Capture the cell that displays the provided text and extract its (X, Y) central coordinate. 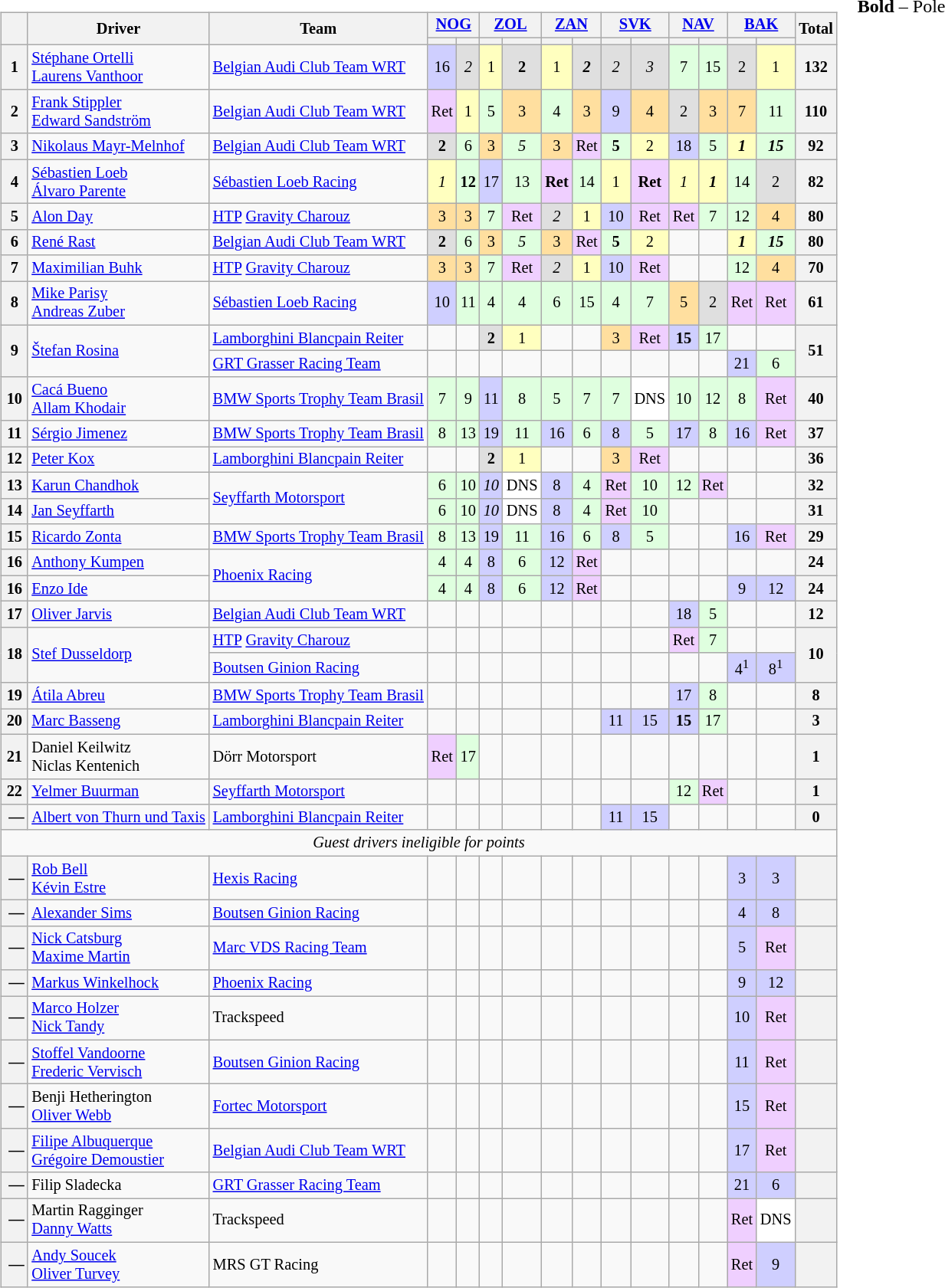
92 (815, 146)
81 (776, 668)
Filip Sladecka (118, 1185)
Sérgio Jimenez (118, 434)
Daniel Keilwitz Niclas Kentenich (118, 756)
ZAN (571, 25)
132 (815, 67)
NAV (698, 25)
Alexander Sims (118, 913)
Átila Abreu (118, 696)
Driver (118, 29)
SVK (635, 25)
Fortec Motorsport (319, 1106)
Dörr Motorsport (319, 756)
41 (742, 668)
Albert von Thurn und Taxis (118, 818)
36 (815, 460)
Yelmer Buurman (118, 791)
ZOL (510, 25)
Nikolaus Mayr-Melnhof (118, 146)
Marc VDS Racing Team (319, 948)
Total (815, 29)
0 (815, 818)
Andy Soucek Oliver Turvey (118, 1265)
Marco Holzer Nick Tandy (118, 1018)
Guest drivers ineligible for points (418, 843)
Karun Chandhok (118, 485)
31 (815, 511)
Oliver Jarvis (118, 615)
Enzo Ide (118, 588)
61 (815, 303)
70 (815, 268)
20 (14, 722)
37 (815, 434)
NOG (454, 25)
Benji Hetherington Oliver Webb (118, 1106)
René Rast (118, 242)
Stef Dusseldorp (118, 654)
22 (14, 791)
110 (815, 112)
Ricardo Zonta (118, 537)
Peter Kox (118, 460)
Anthony Kumpen (118, 562)
Jan Seyffarth (118, 511)
40 (815, 399)
29 (815, 537)
Sébastien Loeb Álvaro Parente (118, 182)
32 (815, 485)
MRS GT Racing (319, 1265)
Martin Ragginger Danny Watts (118, 1221)
Filipe Albuquerque Grégoire Demoustier (118, 1151)
Stéphane Ortelli Laurens Vanthoor (118, 67)
82 (815, 182)
Marc Basseng (118, 722)
Rob Bell Kévin Estre (118, 878)
Markus Winkelhock (118, 983)
Cacá Bueno Allam Khodair (118, 399)
Team (319, 29)
Alon Day (118, 217)
BAK (761, 25)
Maximilian Buhk (118, 268)
Stoffel Vandoorne Frederic Vervisch (118, 1062)
Frank Stippler Edward Sandström (118, 112)
Mike Parisy Andreas Zuber (118, 303)
Nick Catsburg Maxime Martin (118, 948)
Hexis Racing (319, 878)
51 (815, 351)
Štefan Rosina (118, 351)
